Search for the cell housing the specified text and yield its [X, Y] center coordinate. 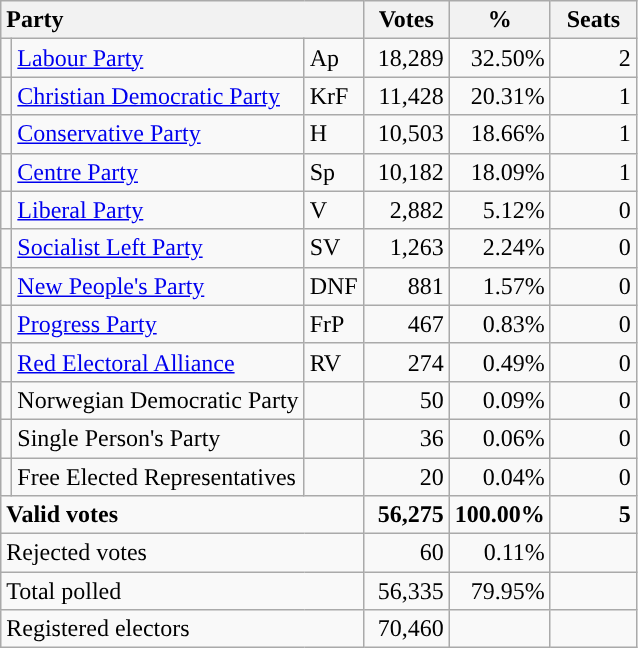
0.04% [500, 477]
2.24% [500, 248]
32.50% [500, 58]
Liberal Party [158, 210]
Centre Party [158, 172]
Registered electors [182, 629]
2,882 [406, 210]
Christian Democratic Party [158, 96]
5.12% [500, 210]
56,335 [406, 591]
0.09% [500, 400]
60 [406, 553]
Norwegian Democratic Party [158, 400]
Conservative Party [158, 134]
Single Person's Party [158, 438]
% [500, 20]
100.00% [500, 515]
Rejected votes [182, 553]
0.06% [500, 438]
0.49% [500, 362]
Red Electoral Alliance [158, 362]
KrF [334, 96]
1.57% [500, 286]
881 [406, 286]
V [334, 210]
467 [406, 324]
56,275 [406, 515]
79.95% [500, 591]
18.66% [500, 134]
H [334, 134]
Sp [334, 172]
10,503 [406, 134]
20.31% [500, 96]
RV [334, 362]
Seats [593, 20]
Votes [406, 20]
20 [406, 477]
Party [182, 20]
New People's Party [158, 286]
274 [406, 362]
Ap [334, 58]
10,182 [406, 172]
1,263 [406, 248]
2 [593, 58]
Labour Party [158, 58]
Valid votes [182, 515]
5 [593, 515]
50 [406, 400]
FrP [334, 324]
DNF [334, 286]
18,289 [406, 58]
0.11% [500, 553]
70,460 [406, 629]
Total polled [182, 591]
Free Elected Representatives [158, 477]
Socialist Left Party [158, 248]
11,428 [406, 96]
36 [406, 438]
SV [334, 248]
18.09% [500, 172]
Progress Party [158, 324]
0.83% [500, 324]
